From the cell containing the given text, extract its center point as (X, Y) coordinate. 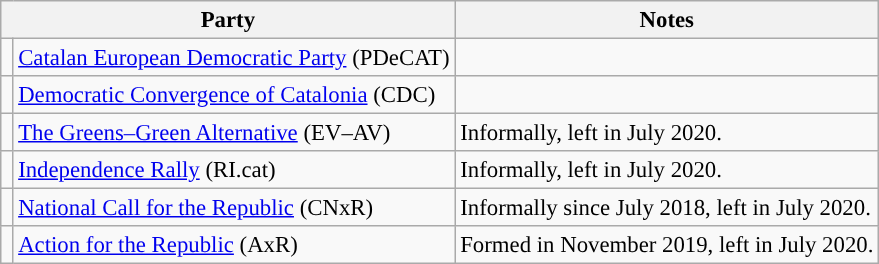
Independence Rally (RI.cat) (234, 170)
Formed in November 2019, left in July 2020. (667, 245)
Informally since July 2018, left in July 2020. (667, 208)
Action for the Republic (AxR) (234, 245)
National Call for the Republic (CNxR) (234, 208)
Democratic Convergence of Catalonia (CDC) (234, 95)
Party (228, 20)
Notes (667, 20)
The Greens–Green Alternative (EV–AV) (234, 133)
Catalan European Democratic Party (PDeCAT) (234, 58)
